From the cell containing the given text, extract its center point as [X, Y] coordinate. 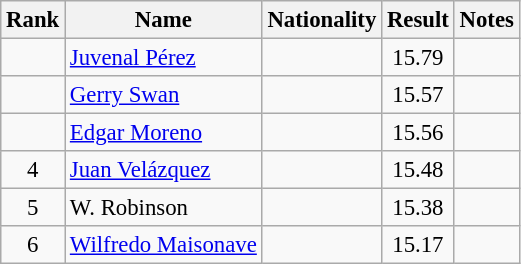
4 [33, 170]
15.79 [418, 58]
Name [164, 20]
15.38 [418, 208]
Rank [33, 20]
6 [33, 245]
Result [418, 20]
Notes [486, 20]
Juan Velázquez [164, 170]
Gerry Swan [164, 95]
Juvenal Pérez [164, 58]
Edgar Moreno [164, 133]
Wilfredo Maisonave [164, 245]
W. Robinson [164, 208]
15.56 [418, 133]
15.57 [418, 95]
5 [33, 208]
15.17 [418, 245]
15.48 [418, 170]
Nationality [322, 20]
